Return the (x, y) coordinate for the center point of the cell that contains the specified text.  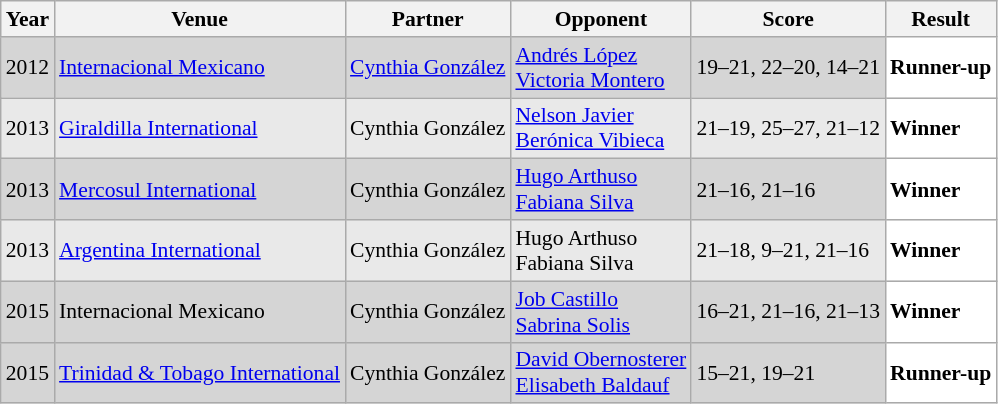
Job Castillo Sabrina Solis (600, 312)
Opponent (600, 19)
19–21, 22–20, 14–21 (788, 68)
David Obernosterer Elisabeth Baldauf (600, 372)
Year (28, 19)
Score (788, 19)
2012 (28, 68)
Venue (200, 19)
21–16, 21–16 (788, 190)
Result (940, 19)
Giraldilla International (200, 128)
21–19, 25–27, 21–12 (788, 128)
Andrés López Victoria Montero (600, 68)
21–18, 9–21, 21–16 (788, 250)
Trinidad & Tobago International (200, 372)
Mercosul International (200, 190)
Nelson Javier Berónica Vibieca (600, 128)
15–21, 19–21 (788, 372)
Argentina International (200, 250)
16–21, 21–16, 21–13 (788, 312)
Partner (428, 19)
